Return the [X, Y] coordinate for the center point of the cell that contains the specified text.  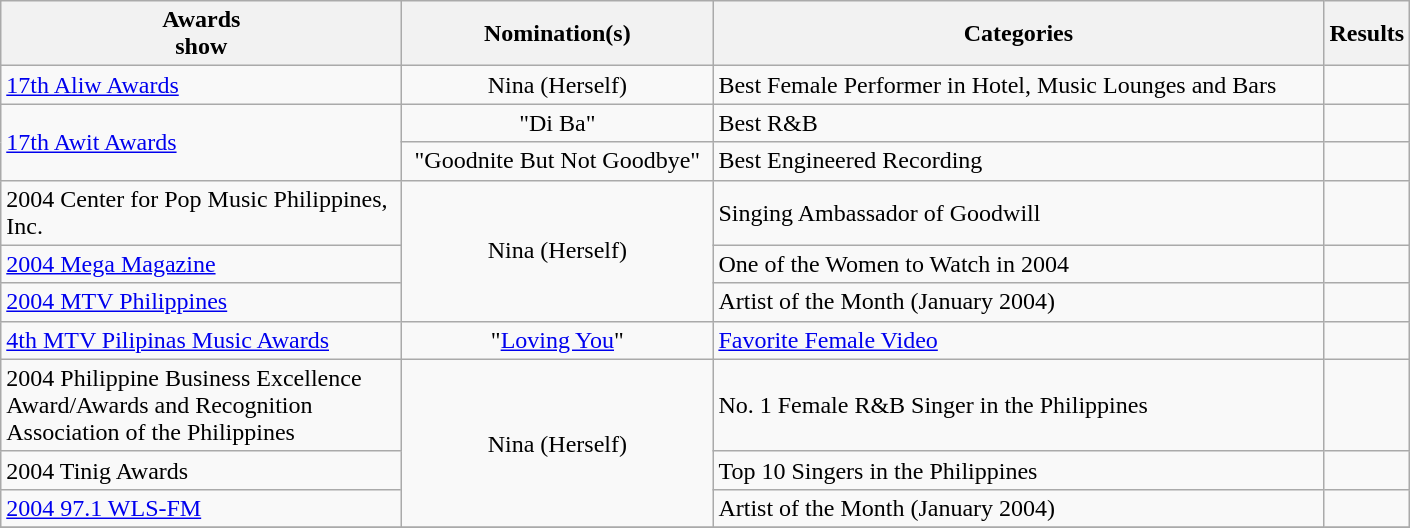
Best Female Performer in Hotel, Music Lounges and Bars [1018, 85]
17th Aliw Awards [202, 85]
17th Awit Awards [202, 142]
2004 Philippine Business Excellence Award/Awards and Recognition Association of the Philippines [202, 405]
2004 Center for Pop Music Philippines, Inc. [202, 212]
Categories [1018, 34]
No. 1 Female R&B Singer in the Philippines [1018, 405]
"Loving You" [558, 340]
"Goodnite But Not Goodbye" [558, 161]
Best Engineered Recording [1018, 161]
2004 Tinig Awards [202, 470]
4th MTV Pilipinas Music Awards [202, 340]
One of the Women to Watch in 2004 [1018, 264]
Nomination(s) [558, 34]
"Di Ba" [558, 123]
Top 10 Singers in the Philippines [1018, 470]
Best R&B [1018, 123]
Singing Ambassador of Goodwill [1018, 212]
Favorite Female Video [1018, 340]
Results [1367, 34]
2004 97.1 WLS-FM [202, 508]
2004 Mega Magazine [202, 264]
2004 MTV Philippines [202, 302]
Awardsshow [202, 34]
